Identify which cell holds the provided text, then report its [x, y] central coordinate. 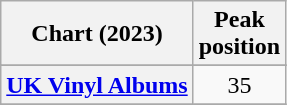
Peakposition [239, 34]
Chart (2023) [97, 34]
35 [239, 85]
UK Vinyl Albums [97, 85]
